For the text-containing cell, return its midpoint in [x, y] coordinate format. 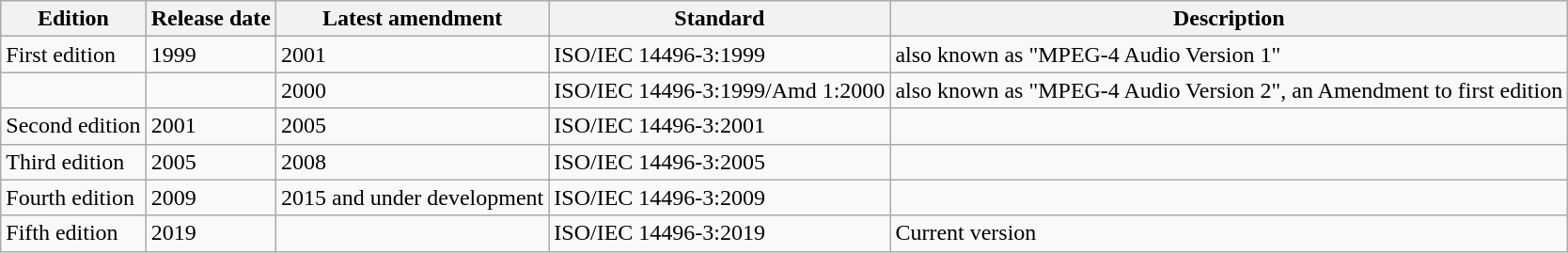
also known as "MPEG-4 Audio Version 1" [1230, 55]
2008 [412, 162]
Edition [73, 19]
Second edition [73, 126]
ISO/IEC 14496-3:2005 [720, 162]
2009 [211, 198]
ISO/IEC 14496-3:1999/Amd 1:2000 [720, 90]
also known as "MPEG-4 Audio Version 2", an Amendment to first edition [1230, 90]
2000 [412, 90]
ISO/IEC 14496-3:2009 [720, 198]
ISO/IEC 14496-3:1999 [720, 55]
Fourth edition [73, 198]
Third edition [73, 162]
ISO/IEC 14496-3:2019 [720, 233]
2019 [211, 233]
Release date [211, 19]
Standard [720, 19]
Latest amendment [412, 19]
1999 [211, 55]
ISO/IEC 14496-3:2001 [720, 126]
2015 and under development [412, 198]
Description [1230, 19]
Fifth edition [73, 233]
Current version [1230, 233]
First edition [73, 55]
